Identify which cell holds the provided text, then report its [X, Y] central coordinate. 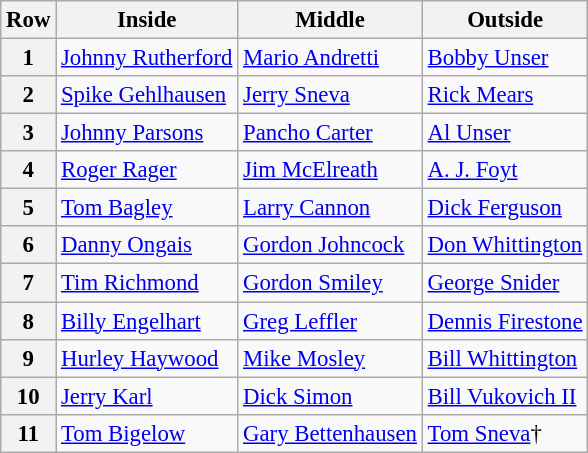
Mario Andretti [330, 58]
9 [28, 358]
Row [28, 20]
Johnny Parsons [147, 133]
Jerry Sneva [330, 95]
A. J. Foyt [505, 170]
6 [28, 245]
Hurley Haywood [147, 358]
Billy Engelhart [147, 321]
Larry Cannon [330, 208]
7 [28, 283]
Gary Bettenhausen [330, 433]
Dennis Firestone [505, 321]
10 [28, 396]
Bobby Unser [505, 58]
Mike Mosley [330, 358]
Pancho Carter [330, 133]
Jerry Karl [147, 396]
Bill Vukovich II [505, 396]
4 [28, 170]
Gordon Johncock [330, 245]
3 [28, 133]
Don Whittington [505, 245]
1 [28, 58]
Al Unser [505, 133]
Greg Leffler [330, 321]
Dick Simon [330, 396]
Inside [147, 20]
Rick Mears [505, 95]
Tom Bagley [147, 208]
Bill Whittington [505, 358]
Tom Sneva† [505, 433]
Dick Ferguson [505, 208]
2 [28, 95]
Outside [505, 20]
Middle [330, 20]
Gordon Smiley [330, 283]
11 [28, 433]
George Snider [505, 283]
Tom Bigelow [147, 433]
Roger Rager [147, 170]
Spike Gehlhausen [147, 95]
Tim Richmond [147, 283]
Johnny Rutherford [147, 58]
Jim McElreath [330, 170]
Danny Ongais [147, 245]
5 [28, 208]
8 [28, 321]
